Scan for the cell matching the given text and deliver its (x, y) coordinate at center. 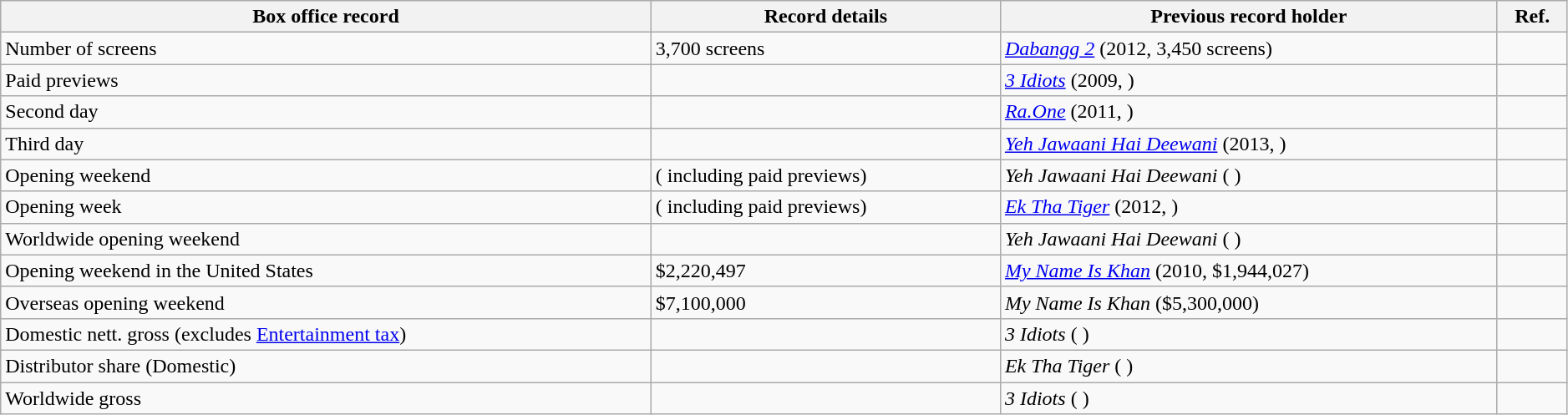
My Name Is Khan ($5,300,000) (1248, 302)
Distributor share (Domestic) (326, 366)
Record details (825, 17)
Dabangg 2 (2012, 3,450 screens) (1248, 48)
Domestic nett. gross (excludes Entertainment tax) (326, 334)
My Name Is Khan (2010, $1,944,027) (1248, 271)
Previous record holder (1248, 17)
Third day (326, 144)
Ek Tha Tiger (2012, ) (1248, 207)
Worldwide gross (326, 398)
Opening weekend in the United States (326, 271)
Paid previews (326, 80)
Overseas opening weekend (326, 302)
Second day (326, 112)
Yeh Jawaani Hai Deewani (2013, ) (1248, 144)
3 Idiots (2009, ) (1248, 80)
Ref. (1532, 17)
$2,220,497 (825, 271)
Opening week (326, 207)
$7,100,000 (825, 302)
3,700 screens (825, 48)
Opening weekend (326, 175)
Number of screens (326, 48)
Box office record (326, 17)
Ra.One (2011, ) (1248, 112)
Worldwide opening weekend (326, 239)
Ek Tha Tiger ( ) (1248, 366)
